Pinpoint the cell where the given text exists, returning its (x, y) midpoint coordinate. 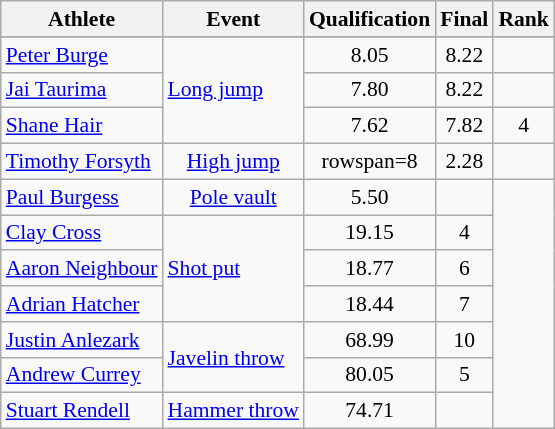
Rank (524, 19)
80.05 (370, 375)
Stuart Rendell (82, 411)
10 (464, 340)
Adrian Hatcher (82, 304)
Pole vault (234, 197)
5.50 (370, 197)
Jai Taurima (82, 90)
8.05 (370, 55)
6 (464, 269)
Clay Cross (82, 233)
Long jump (234, 90)
74.71 (370, 411)
Qualification (370, 19)
7.80 (370, 90)
Justin Anlezark (82, 340)
Javelin throw (234, 358)
High jump (234, 162)
7.82 (464, 126)
2.28 (464, 162)
Event (234, 19)
Shane Hair (82, 126)
rowspan=8 (370, 162)
19.15 (370, 233)
7.62 (370, 126)
Paul Burgess (82, 197)
18.44 (370, 304)
Andrew Currey (82, 375)
Athlete (82, 19)
Aaron Neighbour (82, 269)
68.99 (370, 340)
Final (464, 19)
Shot put (234, 268)
7 (464, 304)
Timothy Forsyth (82, 162)
Peter Burge (82, 55)
18.77 (370, 269)
Hammer throw (234, 411)
5 (464, 375)
